Output the (X, Y) coordinate of the center of the cell containing the given text.  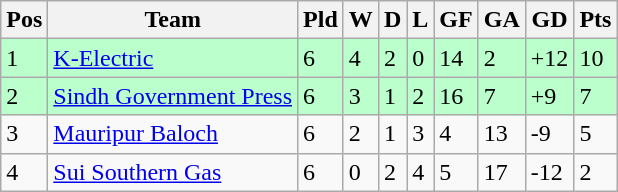
W (360, 20)
D (392, 20)
+12 (550, 58)
GF (456, 20)
14 (456, 58)
K-Electric (173, 58)
16 (456, 96)
Pts (596, 20)
17 (502, 172)
-9 (550, 134)
L (420, 20)
GA (502, 20)
Sui Southern Gas (173, 172)
13 (502, 134)
10 (596, 58)
GD (550, 20)
-12 (550, 172)
+9 (550, 96)
Sindh Government Press (173, 96)
Pld (321, 20)
Pos (24, 20)
Team (173, 20)
Mauripur Baloch (173, 134)
